Scan for the cell matching the given text and deliver its (x, y) coordinate at center. 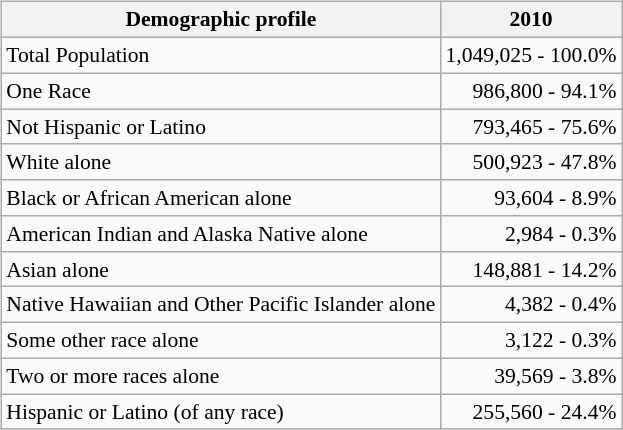
255,560 - 24.4% (532, 412)
986,800 - 94.1% (532, 91)
Not Hispanic or Latino (220, 127)
2010 (532, 20)
Asian alone (220, 269)
4,382 - 0.4% (532, 305)
Two or more races alone (220, 376)
Black or African American alone (220, 198)
500,923 - 47.8% (532, 162)
2,984 - 0.3% (532, 234)
3,122 - 0.3% (532, 340)
American Indian and Alaska Native alone (220, 234)
Some other race alone (220, 340)
148,881 - 14.2% (532, 269)
Hispanic or Latino (of any race) (220, 412)
793,465 - 75.6% (532, 127)
One Race (220, 91)
White alone (220, 162)
Demographic profile (220, 20)
39,569 - 3.8% (532, 376)
Total Population (220, 55)
1,049,025 - 100.0% (532, 55)
Native Hawaiian and Other Pacific Islander alone (220, 305)
93,604 - 8.9% (532, 198)
